Return [X, Y] of the center of cell containing provided text 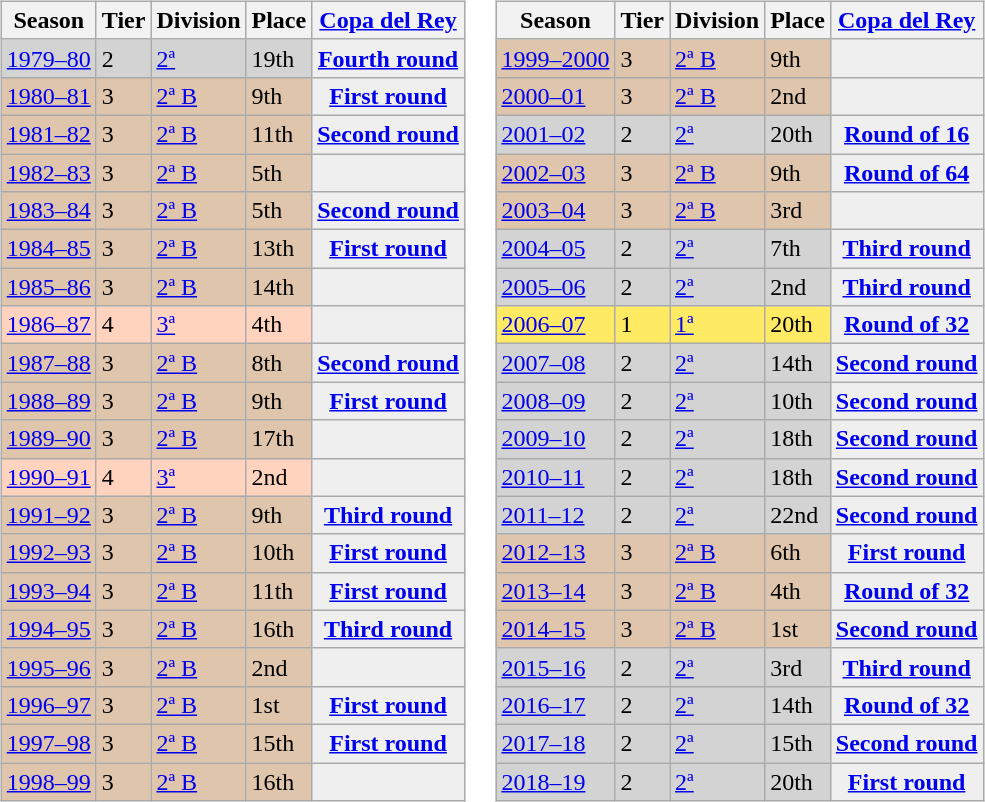
7th [798, 249]
1998–99 [48, 781]
Fourth round [388, 58]
2004–05 [556, 249]
2018–19 [556, 781]
8th [279, 363]
1985–86 [48, 287]
2000–01 [556, 96]
2001–02 [556, 134]
2014–15 [556, 629]
2012–13 [556, 553]
19th [279, 58]
1ª [718, 325]
1989–90 [48, 439]
2008–09 [556, 401]
2005–06 [556, 287]
1993–94 [48, 591]
2009–10 [556, 439]
2015–16 [556, 667]
1990–91 [48, 477]
2017–18 [556, 743]
13th [279, 249]
1982–83 [48, 173]
6th [798, 553]
2013–14 [556, 591]
1981–82 [48, 134]
Round of 16 [906, 134]
2016–17 [556, 705]
1991–92 [48, 515]
22nd [798, 515]
1997–98 [48, 743]
1999–2000 [556, 58]
1983–84 [48, 211]
1986–87 [48, 325]
1995–96 [48, 667]
2003–04 [556, 211]
Round of 64 [906, 173]
1984–85 [48, 249]
2011–12 [556, 515]
1992–93 [48, 553]
2006–07 [556, 325]
1988–89 [48, 401]
2002–03 [556, 173]
17th [279, 439]
2007–08 [556, 363]
1980–81 [48, 96]
2010–11 [556, 477]
1979–80 [48, 58]
1994–95 [48, 629]
1987–88 [48, 363]
1996–97 [48, 705]
1 [642, 325]
